Pinpoint the cell where the given text exists, returning its (X, Y) midpoint coordinate. 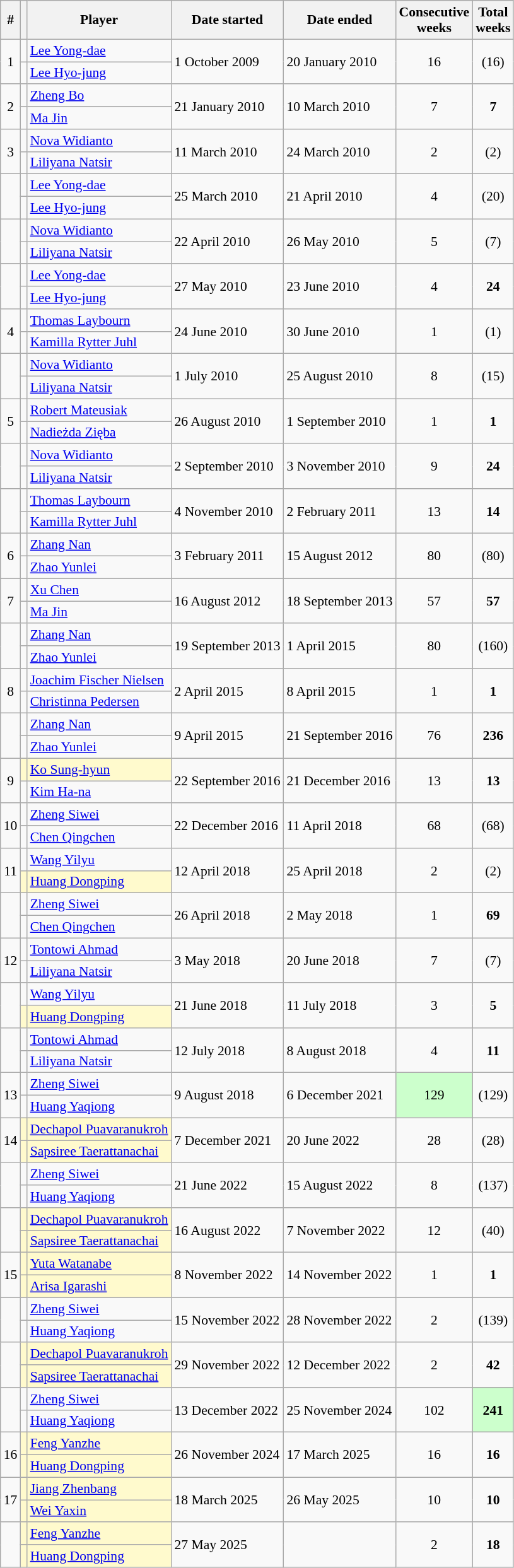
25 March 2010 (228, 197)
Robert Mateusiak (100, 410)
21 January 2010 (228, 107)
11 March 2010 (228, 151)
Date started (228, 20)
Player (100, 20)
23 June 2010 (340, 286)
Joachim Fischer Nielsen (100, 680)
(1) (493, 332)
9 April 2015 (228, 735)
22 September 2016 (228, 781)
(16) (493, 62)
30 June 2010 (340, 332)
25 November 2024 (340, 1410)
28 (435, 1140)
24 March 2010 (340, 151)
15 November 2022 (228, 1319)
21 December 2016 (340, 781)
28 November 2022 (340, 1319)
14 November 2022 (340, 1275)
Yuta Watanabe (100, 1264)
21 April 2010 (340, 197)
26 April 2018 (228, 916)
1 October 2009 (228, 62)
4 November 2010 (228, 511)
12 April 2018 (228, 870)
6 (11, 556)
Zheng Bo (100, 96)
22 December 2016 (228, 826)
(139) (493, 1319)
7 November 2022 (340, 1230)
Xu Chen (100, 590)
6 December 2021 (340, 1095)
26 May 2025 (340, 1500)
26 August 2010 (228, 421)
241 (493, 1410)
(160) (493, 646)
20 June 2022 (340, 1140)
11 April 2018 (340, 826)
27 May 2025 (228, 1545)
27 May 2010 (228, 286)
102 (435, 1410)
Wei Yaxin (100, 1511)
21 September 2016 (340, 735)
26 November 2024 (228, 1454)
8 November 2022 (228, 1275)
17 March 2025 (340, 1454)
12 July 2018 (228, 1051)
2 April 2015 (228, 691)
Totalweeks (493, 20)
12 December 2022 (340, 1365)
Nadieżda Zięba (100, 433)
(40) (493, 1230)
42 (493, 1365)
11 July 2018 (340, 1005)
21 June 2022 (228, 1186)
(137) (493, 1186)
16 August 2022 (228, 1230)
19 September 2013 (228, 646)
(15) (493, 376)
2 May 2018 (340, 916)
Date ended (340, 20)
3 February 2011 (228, 556)
Consecutiveweeks (435, 20)
1 July 2010 (228, 376)
18 (493, 1545)
# (11, 20)
25 April 2018 (340, 870)
Kim Ha-na (100, 792)
7 December 2021 (228, 1140)
Ko Sung-hyun (100, 769)
2 February 2011 (340, 511)
Jiang Zhenbang (100, 1489)
Arisa Igarashi (100, 1287)
8 August 2018 (340, 1051)
26 May 2010 (340, 241)
(20) (493, 197)
69 (493, 916)
3 May 2018 (228, 960)
68 (435, 826)
20 January 2010 (340, 62)
10 March 2010 (340, 107)
1 September 2010 (340, 421)
2 September 2010 (228, 467)
236 (493, 735)
22 April 2010 (228, 241)
17 (11, 1500)
15 (11, 1275)
13 December 2022 (228, 1410)
15 August 2012 (340, 556)
9 August 2018 (228, 1095)
21 June 2018 (228, 1005)
76 (435, 735)
20 June 2018 (340, 960)
25 August 2010 (340, 376)
1 April 2015 (340, 646)
29 November 2022 (228, 1365)
16 August 2012 (228, 600)
8 April 2015 (340, 691)
24 June 2010 (228, 332)
129 (435, 1095)
(68) (493, 826)
3 November 2010 (340, 467)
(28) (493, 1140)
(129) (493, 1095)
18 March 2025 (228, 1500)
(80) (493, 556)
Christinna Pedersen (100, 702)
15 August 2022 (340, 1186)
18 September 2013 (340, 600)
